Extract the (X, Y) coordinate from the center of the cell holding the provided text.  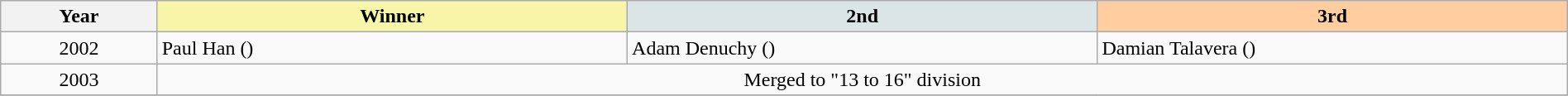
3rd (1332, 17)
2002 (79, 48)
Winner (392, 17)
2nd (863, 17)
Merged to "13 to 16" division (862, 79)
Year (79, 17)
Damian Talavera () (1332, 48)
2003 (79, 79)
Adam Denuchy () (863, 48)
Paul Han () (392, 48)
